From the cell containing the given text, extract its center point as [x, y] coordinate. 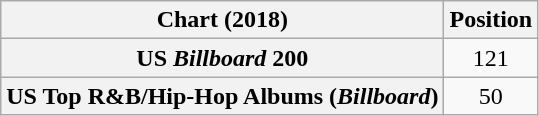
Position [491, 20]
US Billboard 200 [222, 58]
US Top R&B/Hip-Hop Albums (Billboard) [222, 96]
50 [491, 96]
121 [491, 58]
Chart (2018) [222, 20]
